Return (x, y) of the center of cell containing provided text 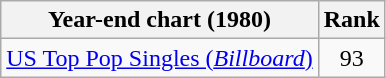
US Top Pop Singles (Billboard) (160, 58)
Rank (352, 20)
93 (352, 58)
Year-end chart (1980) (160, 20)
